Pinpoint the cell where the given text exists, returning its (X, Y) midpoint coordinate. 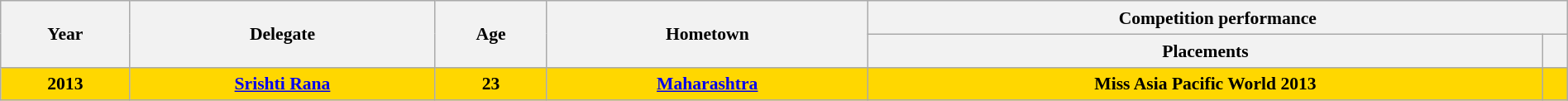
Srishti Rana (283, 84)
Age (491, 34)
Miss Asia Pacific World 2013 (1205, 84)
23 (491, 84)
Delegate (283, 34)
2013 (65, 84)
Competition performance (1217, 17)
Maharashtra (707, 84)
Placements (1205, 50)
Hometown (707, 34)
Year (65, 34)
